For the text-containing cell, return its midpoint in (X, Y) coordinate format. 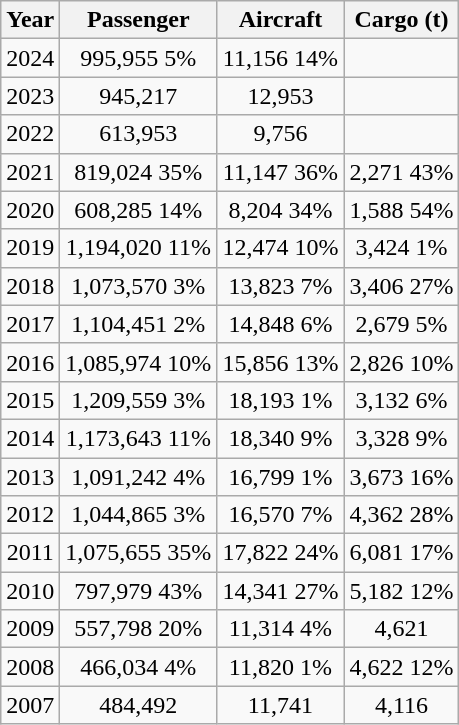
557,798 20% (138, 629)
2024 (30, 58)
11,147 36% (280, 172)
4,362 28% (402, 515)
2015 (30, 400)
11,741 (280, 705)
2016 (30, 362)
1,588 54% (402, 210)
995,955 5% (138, 58)
819,024 35% (138, 172)
Cargo (t) (402, 20)
5,182 12% (402, 591)
6,081 17% (402, 553)
11,156 14% (280, 58)
3,673 16% (402, 477)
466,034 4% (138, 667)
17,822 24% (280, 553)
4,116 (402, 705)
11,820 1% (280, 667)
8,204 34% (280, 210)
12,953 (280, 96)
1,075,655 35% (138, 553)
484,492 (138, 705)
16,570 7% (280, 515)
2009 (30, 629)
3,328 9% (402, 438)
1,044,865 3% (138, 515)
18,340 9% (280, 438)
608,285 14% (138, 210)
15,856 13% (280, 362)
16,799 1% (280, 477)
4,621 (402, 629)
13,823 7% (280, 286)
3,132 6% (402, 400)
2,679 5% (402, 324)
2012 (30, 515)
797,979 43% (138, 591)
Year (30, 20)
2020 (30, 210)
2011 (30, 553)
2014 (30, 438)
3,406 27% (402, 286)
1,073,570 3% (138, 286)
1,209,559 3% (138, 400)
4,622 12% (402, 667)
3,424 1% (402, 248)
2,271 43% (402, 172)
2023 (30, 96)
12,474 10% (280, 248)
2022 (30, 134)
11,314 4% (280, 629)
Passenger (138, 20)
2019 (30, 248)
1,173,643 11% (138, 438)
14,848 6% (280, 324)
2008 (30, 667)
1,085,974 10% (138, 362)
1,194,020 11% (138, 248)
2017 (30, 324)
2021 (30, 172)
9,756 (280, 134)
2018 (30, 286)
1,104,451 2% (138, 324)
2,826 10% (402, 362)
2010 (30, 591)
1,091,242 4% (138, 477)
2013 (30, 477)
945,217 (138, 96)
613,953 (138, 134)
14,341 27% (280, 591)
18,193 1% (280, 400)
Aircraft (280, 20)
2007 (30, 705)
